Output the [x, y] coordinate of the center of the cell containing the given text.  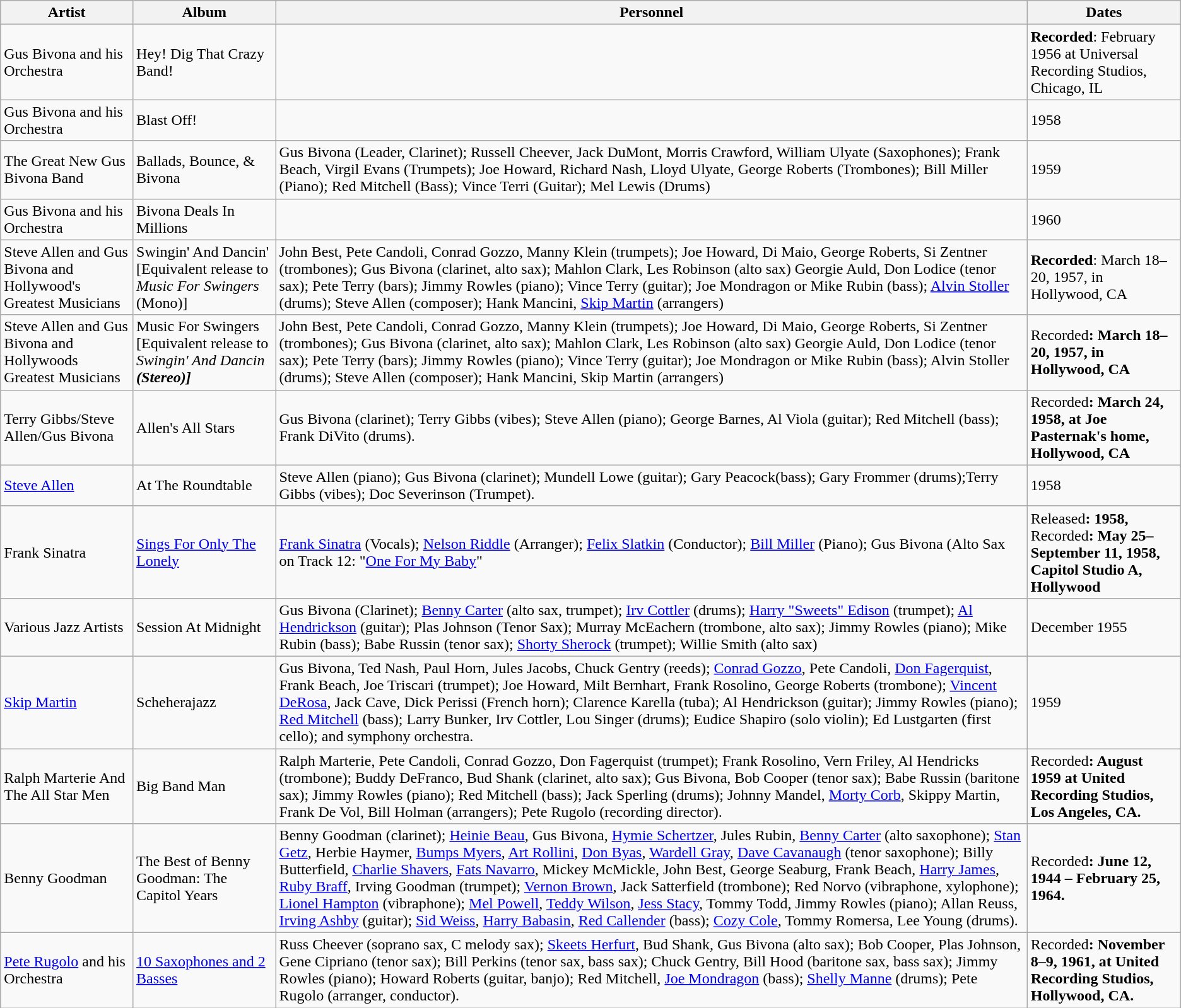
Recorded: March 24, 1958, at Joe Pasternak's home, Hollywood, CA [1104, 428]
Released: 1958, Recorded: May 25–September 11, 1958, Capitol Studio A, Hollywood [1104, 552]
Big Band Man [204, 786]
Frank Sinatra (Vocals); Nelson Riddle (Arranger); Felix Slatkin (Conductor); Bill Miller (Piano); Gus Bivona (Alto Sax on Track 12: "One For My Baby" [651, 552]
1960 [1104, 220]
Gus Bivona (clarinet); Terry Gibbs (vibes); Steve Allen (piano); George Barnes, Al Viola (guitar); Red Mitchell (bass); Frank DiVito (drums). [651, 428]
Steve Allen and Gus Bivona and Hollywoods Greatest Musicians [67, 352]
Allen's All Stars [204, 428]
Sings For Only The Lonely [204, 552]
Personnel [651, 13]
Recorded: February 1956 at Universal Recording Studios, Chicago, IL [1104, 62]
Recorded: November 8–9, 1961, at United Recording Studios, Hollywood, CA. [1104, 970]
Recorded: June 12, 1944 – February 25, 1964. [1104, 878]
Skip Martin [67, 702]
Recorded: August 1959 at United Recording Studios, Los Angeles, CA. [1104, 786]
Hey! Dig That Crazy Band! [204, 62]
Session At Midnight [204, 627]
Scheherajazz [204, 702]
Dates [1104, 13]
Album [204, 13]
Blast Off! [204, 120]
Terry Gibbs/Steve Allen/Gus Bivona [67, 428]
Swingin' And Dancin' [Equivalent release to Music For Swingers (Mono)] [204, 278]
Ralph Marterie And The All Star Men [67, 786]
December 1955 [1104, 627]
Steve Allen [67, 486]
The Great New Gus Bivona Band [67, 170]
Ballads, Bounce, & Bivona [204, 170]
The Best of Benny Goodman: The Capitol Years [204, 878]
10 Saxophones and 2 Basses [204, 970]
Benny Goodman [67, 878]
Music For Swingers [Equivalent release to Swingin' And Dancin (Stereo)] [204, 352]
Artist [67, 13]
At The Roundtable [204, 486]
Frank Sinatra [67, 552]
Various Jazz Artists [67, 627]
Bivona Deals In Millions [204, 220]
Pete Rugolo and his Orchestra [67, 970]
Steve Allen and Gus Bivona and Hollywood's Greatest Musicians [67, 278]
